Return the [X, Y] coordinate for the center point of the cell that contains the specified text.  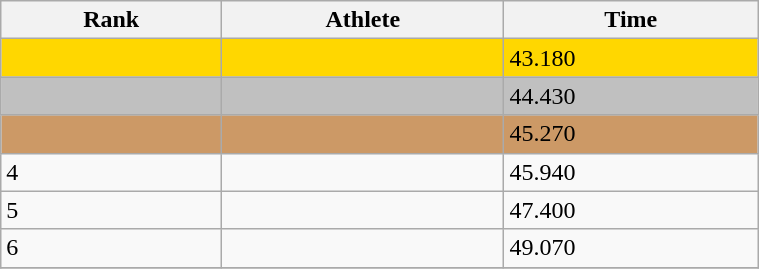
47.400 [631, 210]
49.070 [631, 248]
Rank [112, 20]
45.940 [631, 172]
43.180 [631, 58]
45.270 [631, 134]
Athlete [363, 20]
6 [112, 248]
5 [112, 210]
4 [112, 172]
44.430 [631, 96]
Time [631, 20]
